Return (x, y) of the center of cell containing provided text 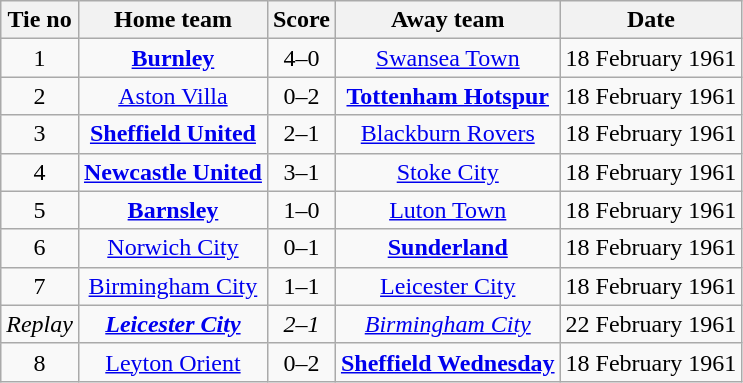
Date (651, 20)
Swansea Town (448, 58)
1–0 (301, 210)
Blackburn Rovers (448, 134)
0–1 (301, 248)
7 (40, 286)
Newcastle United (172, 172)
8 (40, 362)
Sunderland (448, 248)
Home team (172, 20)
Tottenham Hotspur (448, 96)
Replay (40, 324)
3–1 (301, 172)
Barnsley (172, 210)
Aston Villa (172, 96)
Stoke City (448, 172)
Leyton Orient (172, 362)
Sheffield United (172, 134)
Away team (448, 20)
4–0 (301, 58)
Burnley (172, 58)
4 (40, 172)
1–1 (301, 286)
5 (40, 210)
Score (301, 20)
6 (40, 248)
2 (40, 96)
Luton Town (448, 210)
3 (40, 134)
22 February 1961 (651, 324)
Norwich City (172, 248)
Sheffield Wednesday (448, 362)
1 (40, 58)
Tie no (40, 20)
